Provide the (X, Y) coordinate of the cell's center where the given text is located.  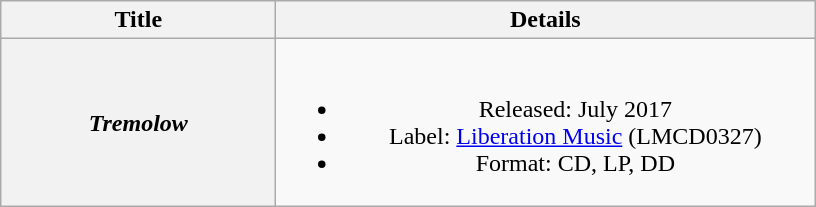
Tremolow (138, 122)
Details (546, 20)
Title (138, 20)
Released: July 2017Label: Liberation Music (LMCD0327)Format: CD, LP, DD (546, 122)
